Return the (x, y) coordinate for the center point of the cell that contains the specified text.  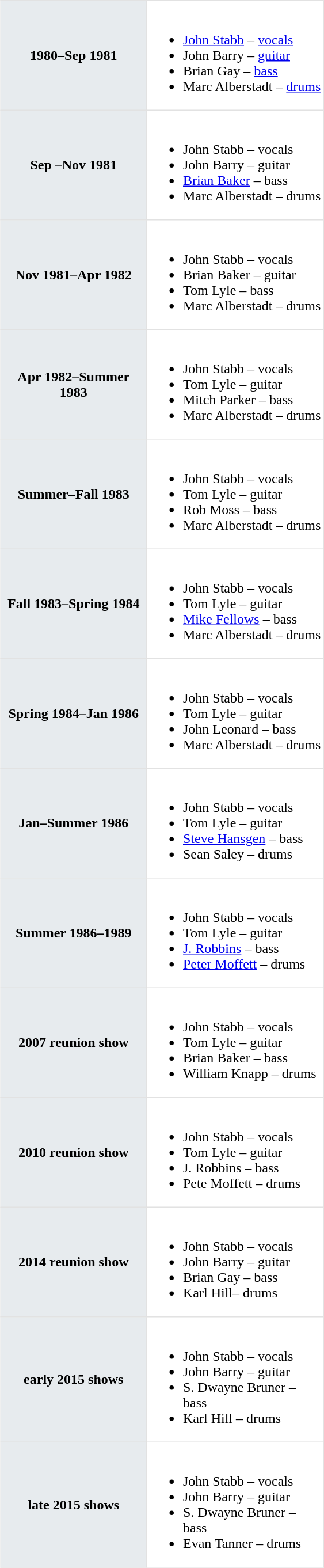
John Stabb – vocalsJohn Barry – guitarBrian Baker – bassMarc Alberstadt – drums (235, 165)
John Stabb – vocalsJohn Barry – guitarS. Dwayne Bruner – bassEvan Tanner – drums (235, 1505)
Jan–Summer 1986 (74, 823)
Summer 1986–1989 (74, 933)
John Stabb – vocalsTom Lyle – guitarJ. Robbins – bassPete Moffett – drums (235, 1152)
John Stabb – vocalsTom Lyle – guitarJ. Robbins – bassPeter Moffett – drums (235, 933)
early 2015 shows (74, 1380)
Apr 1982–Summer 1983 (74, 384)
late 2015 shows (74, 1505)
Summer–Fall 1983 (74, 494)
Sep –Nov 1981 (74, 165)
2014 reunion show (74, 1262)
2010 reunion show (74, 1152)
Spring 1984–Jan 1986 (74, 713)
John Stabb – vocalsTom Lyle – guitarSteve Hansgen – bassSean Saley – drums (235, 823)
John Stabb – vocalsJohn Barry – guitarBrian Gay – bassKarl Hill– drums (235, 1262)
John Stabb – vocalsJohn Barry – guitarS. Dwayne Bruner – bassKarl Hill – drums (235, 1380)
John Stabb – vocalsTom Lyle – guitarMitch Parker – bassMarc Alberstadt – drums (235, 384)
John Stabb – vocalsJohn Barry – guitarBrian Gay – bassMarc Alberstadt – drums (235, 55)
John Stabb – vocalsTom Lyle – guitarBrian Baker – bassWilliam Knapp – drums (235, 1042)
1980–Sep 1981 (74, 55)
John Stabb – vocalsTom Lyle – guitarMike Fellows – bassMarc Alberstadt – drums (235, 603)
Fall 1983–Spring 1984 (74, 603)
2007 reunion show (74, 1042)
John Stabb – vocalsTom Lyle – guitarRob Moss – bassMarc Alberstadt – drums (235, 494)
John Stabb – vocalsTom Lyle – guitarJohn Leonard – bassMarc Alberstadt – drums (235, 713)
Nov 1981–Apr 1982 (74, 275)
John Stabb – vocalsBrian Baker – guitarTom Lyle – bassMarc Alberstadt – drums (235, 275)
